Provide the (X, Y) coordinate of the cell's center where the given text is located.  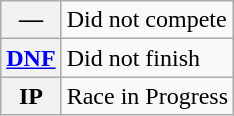
— (31, 20)
Did not finish (147, 58)
DNF (31, 58)
IP (31, 96)
Race in Progress (147, 96)
Did not compete (147, 20)
